Locate the cell with the specified text and output its [X, Y] center coordinate. 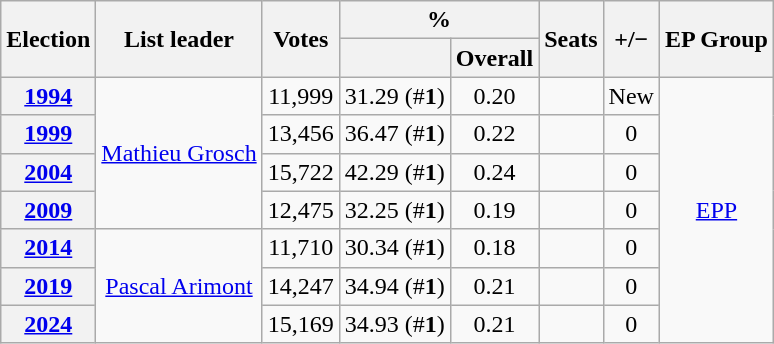
0.19 [494, 210]
New [631, 96]
0.24 [494, 172]
1999 [48, 134]
2004 [48, 172]
Pascal Arimont [179, 286]
Election [48, 39]
11,999 [300, 96]
34.94 (#1) [394, 286]
11,710 [300, 248]
34.93 (#1) [394, 324]
% [438, 20]
List leader [179, 39]
2024 [48, 324]
+/− [631, 39]
42.29 (#1) [394, 172]
Votes [300, 39]
0.18 [494, 248]
EPP [716, 210]
0.22 [494, 134]
15,169 [300, 324]
Overall [494, 58]
Seats [571, 39]
14,247 [300, 286]
31.29 (#1) [394, 96]
Mathieu Grosch [179, 153]
EP Group [716, 39]
2019 [48, 286]
13,456 [300, 134]
0.20 [494, 96]
32.25 (#1) [394, 210]
2014 [48, 248]
15,722 [300, 172]
12,475 [300, 210]
30.34 (#1) [394, 248]
36.47 (#1) [394, 134]
1994 [48, 96]
2009 [48, 210]
